From the cell containing the given text, extract its center point as [x, y] coordinate. 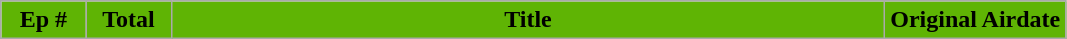
Title [528, 20]
Total [128, 20]
Original Airdate [976, 20]
Ep # [44, 20]
